For the text-containing cell, return its midpoint in [X, Y] coordinate format. 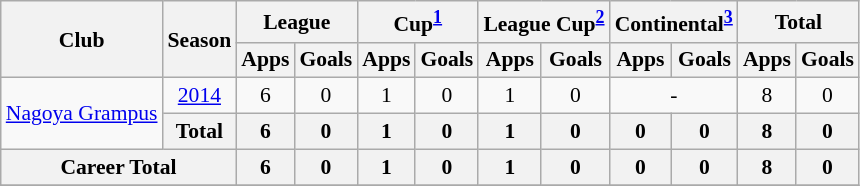
Nagoya Grampus [82, 114]
Club [82, 40]
Continental3 [674, 22]
- [674, 96]
League Cup2 [544, 22]
Cup1 [418, 22]
2014 [200, 96]
Career Total [119, 167]
Season [200, 40]
League [296, 22]
